Output the [X, Y] coordinate of the center of the cell containing the given text.  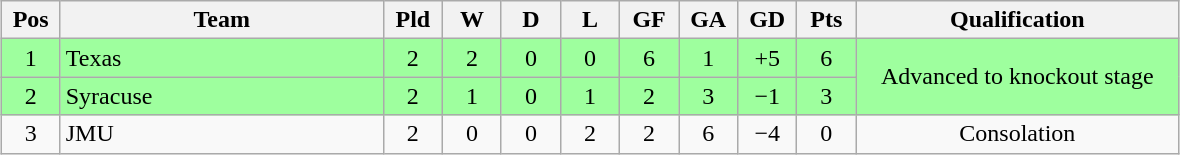
Pos [30, 20]
GF [650, 20]
−4 [768, 134]
GA [708, 20]
GD [768, 20]
Pts [826, 20]
JMU [222, 134]
Team [222, 20]
+5 [768, 58]
Consolation [1018, 134]
Qualification [1018, 20]
−1 [768, 96]
Texas [222, 58]
Syracuse [222, 96]
W [472, 20]
Advanced to knockout stage [1018, 77]
L [590, 20]
D [530, 20]
Pld [412, 20]
